Detect which cell encompasses the target text, then output its [x, y] center coordinate. 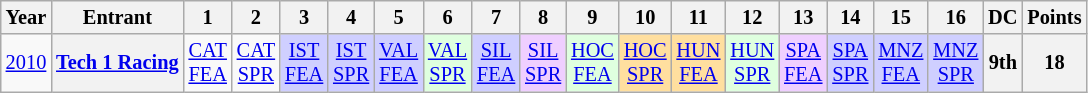
9 [592, 17]
HOCFEA [592, 63]
1 [208, 17]
18 [1054, 63]
SPASPR [850, 63]
HUNFEA [699, 63]
2 [256, 17]
13 [803, 17]
Entrant [117, 17]
4 [351, 17]
11 [699, 17]
Year [26, 17]
Points [1054, 17]
SILSPR [543, 63]
15 [900, 17]
SILFEA [496, 63]
HUNSPR [752, 63]
3 [304, 17]
MNZFEA [900, 63]
5 [398, 17]
8 [543, 17]
SPAFEA [803, 63]
CATFEA [208, 63]
VALSPR [448, 63]
7 [496, 17]
HOCSPR [646, 63]
VALFEA [398, 63]
CATSPR [256, 63]
DC [1002, 17]
6 [448, 17]
10 [646, 17]
16 [956, 17]
Tech 1 Racing [117, 63]
14 [850, 17]
2010 [26, 63]
ISTFEA [304, 63]
MNZSPR [956, 63]
12 [752, 17]
ISTSPR [351, 63]
9th [1002, 63]
